Capture the cell that displays the provided text and extract its [X, Y] central coordinate. 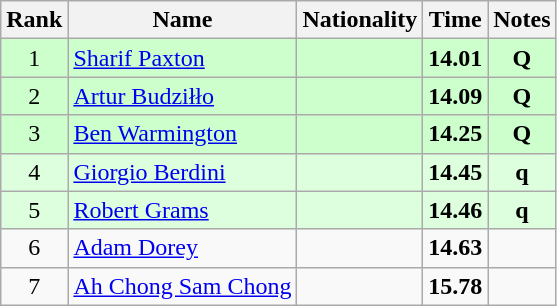
Artur Budziłło [182, 96]
1 [34, 58]
Sharif Paxton [182, 58]
15.78 [456, 286]
2 [34, 96]
Time [456, 20]
Nationality [360, 20]
6 [34, 248]
Name [182, 20]
14.46 [456, 210]
Adam Dorey [182, 248]
Rank [34, 20]
14.25 [456, 134]
Notes [522, 20]
Giorgio Berdini [182, 172]
14.01 [456, 58]
14.09 [456, 96]
14.63 [456, 248]
4 [34, 172]
7 [34, 286]
Robert Grams [182, 210]
Ben Warmington [182, 134]
14.45 [456, 172]
Ah Chong Sam Chong [182, 286]
5 [34, 210]
3 [34, 134]
